Find where the given text appears and provide that cell's center as (x, y) coordinate. 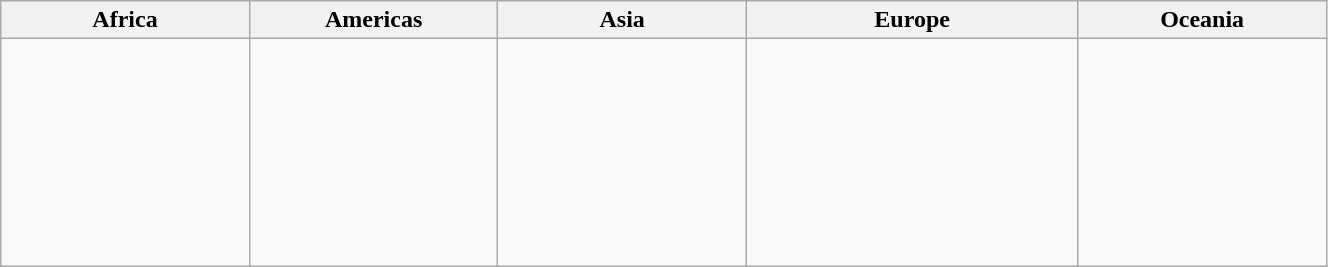
Africa (126, 20)
Asia (622, 20)
Oceania (1202, 20)
Europe (912, 20)
Americas (374, 20)
